Return the (x, y) coordinate for the center point of the cell that contains the specified text.  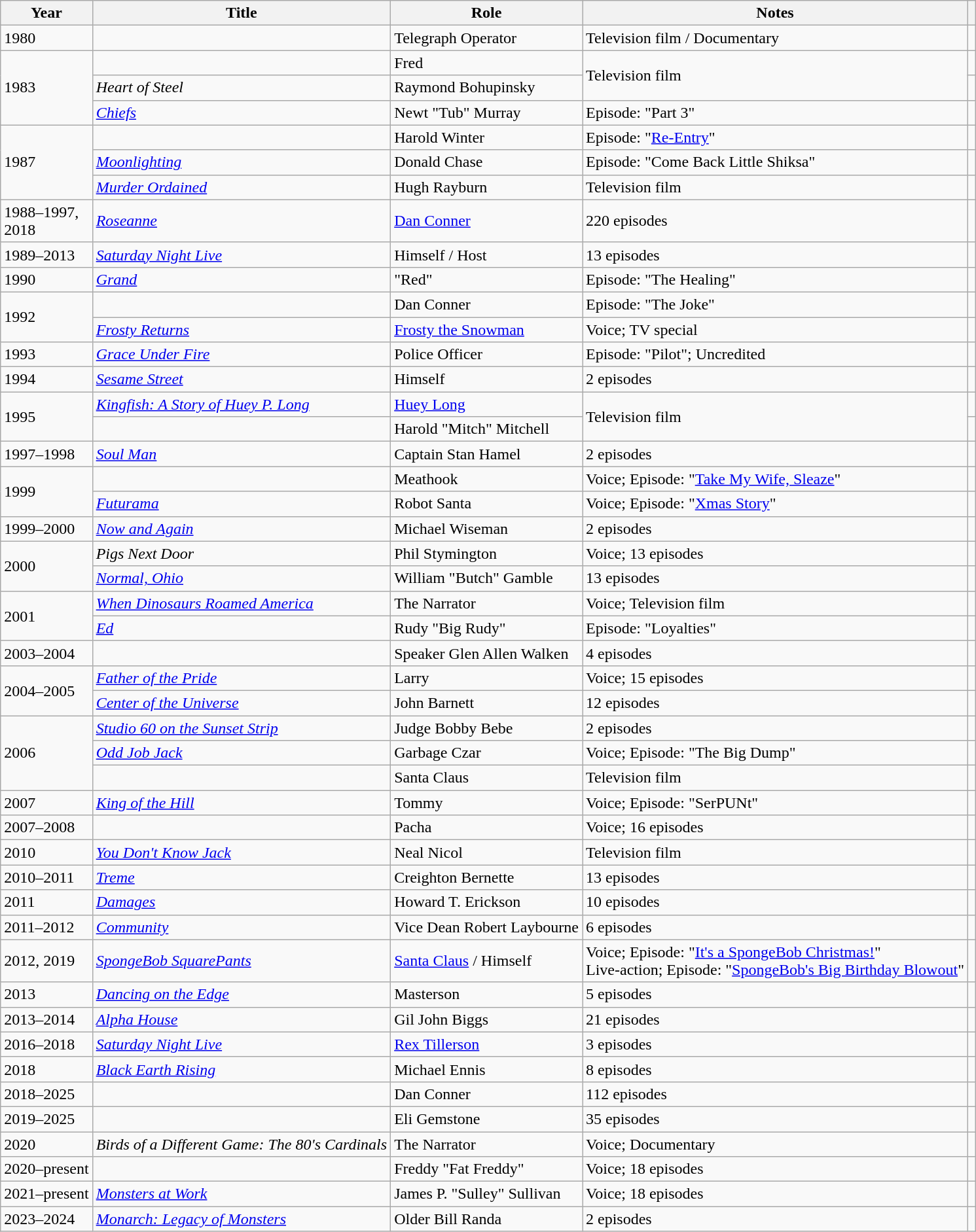
Robot Santa (487, 504)
Speaker Glen Allen Walken (487, 653)
220 episodes (775, 221)
Pacha (487, 828)
2011–2012 (46, 927)
Birds of a Different Game: The 80's Cardinals (242, 1144)
Masterson (487, 994)
6 episodes (775, 927)
Pigs Next Door (242, 554)
Santa Claus / Himself (487, 960)
2000 (46, 566)
Phil Stymington (487, 554)
Judge Bobby Bebe (487, 728)
Treme (242, 877)
Sesame Street (242, 379)
1980 (46, 38)
Gil John Biggs (487, 1019)
Roseanne (242, 221)
Episode: "Loyalties" (775, 628)
Donald Chase (487, 162)
Grace Under Fire (242, 355)
Neal Nicol (487, 853)
Normal, Ohio (242, 578)
Howard T. Erickson (487, 902)
Voice; 16 episodes (775, 828)
Community (242, 927)
2003–2004 (46, 653)
Newt "Tub" Murray (487, 113)
Now and Again (242, 529)
2016–2018 (46, 1044)
Larry (487, 678)
Rex Tillerson (487, 1044)
2006 (46, 753)
Voice; Episode: "The Big Dump" (775, 753)
5 episodes (775, 994)
2018 (46, 1069)
Episode: "Come Back Little Shiksa" (775, 162)
Notes (775, 13)
Ed (242, 628)
Raymond Bohupinsky (487, 88)
Title (242, 13)
Year (46, 13)
1999–2000 (46, 529)
Santa Claus (487, 778)
35 episodes (775, 1119)
1994 (46, 379)
Voice; TV special (775, 329)
Older Bill Randa (487, 1219)
1987 (46, 162)
Voice; Documentary (775, 1144)
1990 (46, 279)
Voice; Episode: "Take My Wife, Sleaze" (775, 479)
Garbage Czar (487, 753)
Episode: "Pilot"; Uncredited (775, 355)
Voice; Television film (775, 603)
2018–2025 (46, 1094)
Role (487, 13)
Huey Long (487, 404)
Damages (242, 902)
Heart of Steel (242, 88)
Monsters at Work (242, 1194)
Voice; 15 episodes (775, 678)
Michael Wiseman (487, 529)
Tommy (487, 803)
"Red" (487, 279)
Creighton Bernette (487, 877)
Odd Job Jack (242, 753)
2011 (46, 902)
Studio 60 on the Sunset Strip (242, 728)
Center of the Universe (242, 703)
Michael Ennis (487, 1069)
Meathook (487, 479)
1989–2013 (46, 255)
Himself / Host (487, 255)
3 episodes (775, 1044)
2010 (46, 853)
1992 (46, 317)
Frosty the Snowman (487, 329)
2013 (46, 994)
Dancing on the Edge (242, 994)
John Barnett (487, 703)
1995 (46, 417)
Vice Dean Robert Laybourne (487, 927)
Soul Man (242, 454)
Moonlighting (242, 162)
Voice; 13 episodes (775, 554)
When Dinosaurs Roamed America (242, 603)
Chiefs (242, 113)
1993 (46, 355)
Murder Ordained (242, 187)
2001 (46, 616)
2019–2025 (46, 1119)
Voice; Episode: "Xmas Story" (775, 504)
2020–present (46, 1169)
Hugh Rayburn (487, 187)
Grand (242, 279)
2020 (46, 1144)
James P. "Sulley" Sullivan (487, 1194)
2021–present (46, 1194)
Harold "Mitch" Mitchell (487, 429)
112 episodes (775, 1094)
2023–2024 (46, 1219)
10 episodes (775, 902)
SpongeBob SquarePants (242, 960)
Episode: "The Healing" (775, 279)
Rudy "Big Rudy" (487, 628)
Eli Gemstone (487, 1119)
Captain Stan Hamel (487, 454)
Himself (487, 379)
Voice; Episode: "SerPUNt" (775, 803)
8 episodes (775, 1069)
Telegraph Operator (487, 38)
Voice; Episode: "It's a SpongeBob Christmas!"Live-action; Episode: "SpongeBob's Big Birthday Blowout" (775, 960)
2007 (46, 803)
You Don't Know Jack (242, 853)
2007–2008 (46, 828)
Kingfish: A Story of Huey P. Long (242, 404)
Frosty Returns (242, 329)
2010–2011 (46, 877)
Monarch: Legacy of Monsters (242, 1219)
Black Earth Rising (242, 1069)
Television film / Documentary (775, 38)
2013–2014 (46, 1019)
Police Officer (487, 355)
12 episodes (775, 703)
21 episodes (775, 1019)
1983 (46, 88)
King of the Hill (242, 803)
4 episodes (775, 653)
Episode: "The Joke" (775, 304)
Alpha House (242, 1019)
Fred (487, 63)
William "Butch" Gamble (487, 578)
1999 (46, 491)
Futurama (242, 504)
Episode: "Re-Entry" (775, 137)
Freddy "Fat Freddy" (487, 1169)
2004–2005 (46, 690)
1997–1998 (46, 454)
1988–1997, 2018 (46, 221)
Harold Winter (487, 137)
Episode: "Part 3" (775, 113)
Father of the Pride (242, 678)
2012, 2019 (46, 960)
